From the cell containing the given text, extract its center point as (x, y) coordinate. 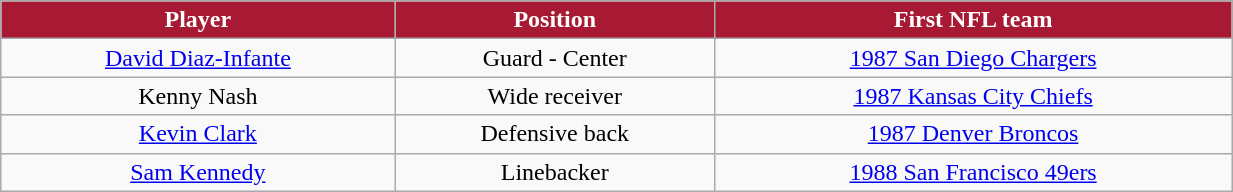
1987 Denver Broncos (974, 134)
David Diaz-Infante (198, 58)
Player (198, 20)
Position (555, 20)
First NFL team (974, 20)
Sam Kennedy (198, 172)
1987 San Diego Chargers (974, 58)
1988 San Francisco 49ers (974, 172)
Linebacker (555, 172)
1987 Kansas City Chiefs (974, 96)
Kenny Nash (198, 96)
Wide receiver (555, 96)
Guard - Center (555, 58)
Defensive back (555, 134)
Kevin Clark (198, 134)
